From the cell containing the given text, extract its center point as (x, y) coordinate. 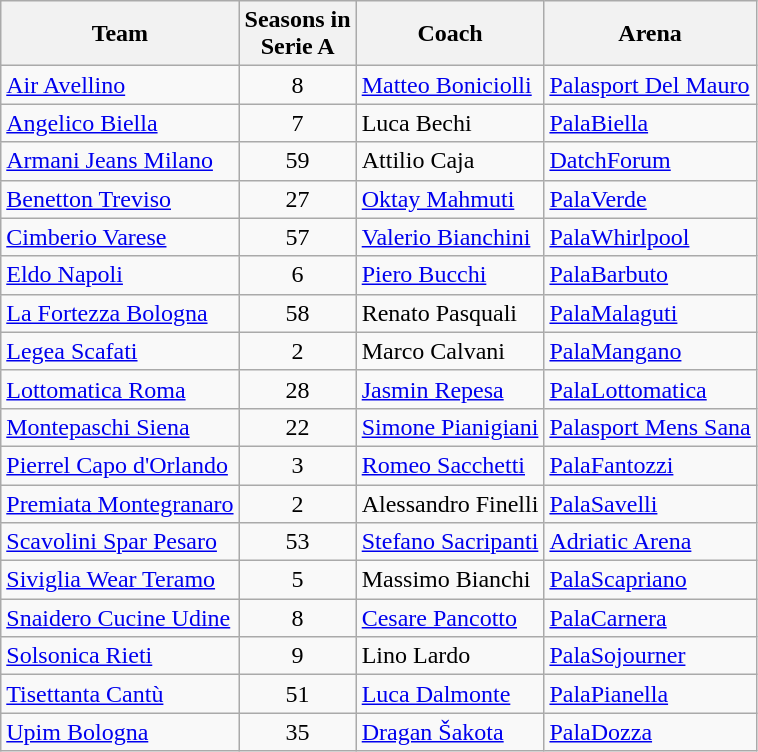
Scavolini Spar Pesaro (120, 542)
57 (298, 237)
PalaMalaguti (650, 313)
Marco Calvani (450, 351)
Montepaschi Siena (120, 427)
28 (298, 389)
Piero Bucchi (450, 275)
Pierrel Capo d'Orlando (120, 465)
Coach (450, 34)
PalaSojourner (650, 656)
PalaPianella (650, 694)
3 (298, 465)
27 (298, 199)
Luca Bechi (450, 123)
Arena (650, 34)
Valerio Bianchini (450, 237)
PalaWhirlpool (650, 237)
Cimberio Varese (120, 237)
Adriatic Arena (650, 542)
9 (298, 656)
Eldo Napoli (120, 275)
Legea Scafati (120, 351)
PalaScapriano (650, 580)
59 (298, 161)
PalaLottomatica (650, 389)
Palasport Mens Sana (650, 427)
Solsonica Rieti (120, 656)
PalaFantozzi (650, 465)
PalaDozza (650, 732)
La Fortezza Bologna (120, 313)
Romeo Sacchetti (450, 465)
PalaBarbuto (650, 275)
Luca Dalmonte (450, 694)
Stefano Sacripanti (450, 542)
58 (298, 313)
PalaMangano (650, 351)
PalaVerde (650, 199)
35 (298, 732)
Attilio Caja (450, 161)
Massimo Bianchi (450, 580)
Oktay Mahmuti (450, 199)
Upim Bologna (120, 732)
Renato Pasquali (450, 313)
Cesare Pancotto (450, 618)
Lino Lardo (450, 656)
7 (298, 123)
Palasport Del Mauro (650, 85)
Alessandro Finelli (450, 503)
Angelico Biella (120, 123)
Tisettanta Cantù (120, 694)
Benetton Treviso (120, 199)
Seasons inSerie A (298, 34)
Air Avellino (120, 85)
PalaSavelli (650, 503)
Armani Jeans Milano (120, 161)
6 (298, 275)
Snaidero Cucine Udine (120, 618)
Premiata Montegranaro (120, 503)
Simone Pianigiani (450, 427)
PalaBiella (650, 123)
Matteo Boniciolli (450, 85)
Lottomatica Roma (120, 389)
PalaCarnera (650, 618)
Dragan Šakota (450, 732)
Team (120, 34)
53 (298, 542)
DatchForum (650, 161)
Siviglia Wear Teramo (120, 580)
22 (298, 427)
51 (298, 694)
Jasmin Repesa (450, 389)
5 (298, 580)
